Output the (X, Y) coordinate of the center of the cell containing the given text.  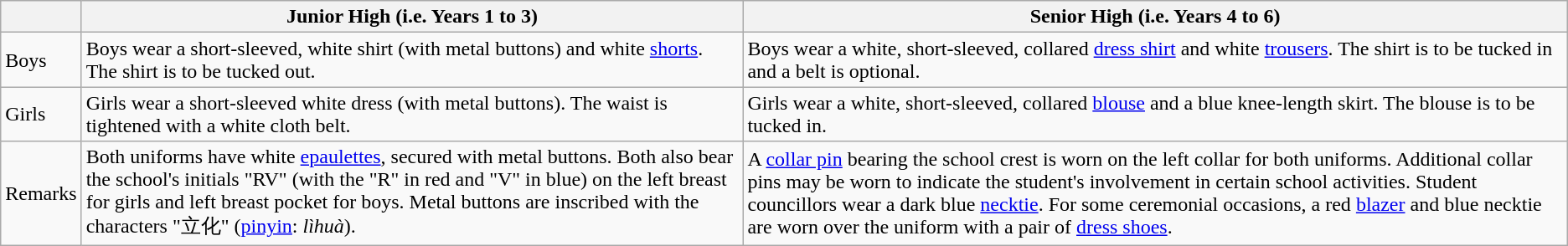
Boys wear a white, short-sleeved, collared dress shirt and white trousers. The shirt is to be tucked in and a belt is optional. (1155, 60)
Junior High (i.e. Years 1 to 3) (412, 17)
Boys wear a short-sleeved, white shirt (with metal buttons) and white shorts. The shirt is to be tucked out. (412, 60)
Boys (41, 60)
Remarks (41, 193)
Senior High (i.e. Years 4 to 6) (1155, 17)
Girls wear a white, short-sleeved, collared blouse and a blue knee-length skirt. The blouse is to be tucked in. (1155, 114)
Girls wear a short-sleeved white dress (with metal buttons). The waist is tightened with a white cloth belt. (412, 114)
Girls (41, 114)
